From the cell containing the given text, extract its center point as [x, y] coordinate. 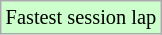
Fastest session lap [81, 17]
